Provide the (x, y) coordinate of the cell's center where the given text is located.  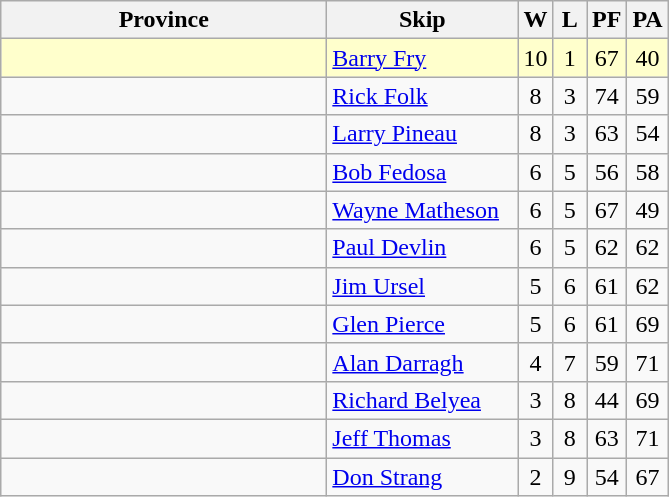
Wayne Matheson (422, 210)
Jeff Thomas (422, 438)
10 (536, 58)
56 (606, 172)
40 (648, 58)
2 (536, 477)
49 (648, 210)
4 (536, 362)
Paul Devlin (422, 248)
PF (606, 20)
Barry Fry (422, 58)
Don Strang (422, 477)
1 (570, 58)
Province (164, 20)
PA (648, 20)
Richard Belyea (422, 400)
44 (606, 400)
Alan Darragh (422, 362)
Jim Ursel (422, 286)
Rick Folk (422, 96)
74 (606, 96)
L (570, 20)
W (536, 20)
Larry Pineau (422, 134)
7 (570, 362)
Bob Fedosa (422, 172)
9 (570, 477)
58 (648, 172)
Skip (422, 20)
Glen Pierce (422, 324)
